Extract the [X, Y] coordinate from the center of the cell holding the provided text.  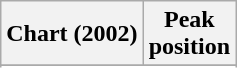
Peakposition [189, 34]
Chart (2002) [72, 34]
